Provide the [x, y] coordinate of the cell's center where the given text is located.  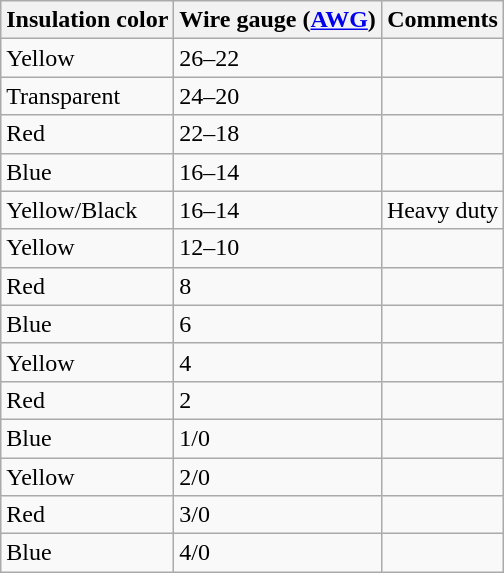
Transparent [88, 96]
Insulation color [88, 20]
4/0 [278, 553]
12–10 [278, 248]
6 [278, 324]
Comments [442, 20]
Wire gauge (AWG) [278, 20]
8 [278, 286]
2/0 [278, 477]
22–18 [278, 134]
2 [278, 400]
Yellow/Black [88, 210]
3/0 [278, 515]
4 [278, 362]
24–20 [278, 96]
Heavy duty [442, 210]
26–22 [278, 58]
1/0 [278, 438]
